Extract the [X, Y] coordinate from the center of the cell holding the provided text.  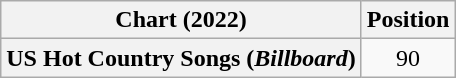
US Hot Country Songs (Billboard) [181, 58]
Position [408, 20]
90 [408, 58]
Chart (2022) [181, 20]
